Extract the [x, y] coordinate from the center of the cell holding the provided text.  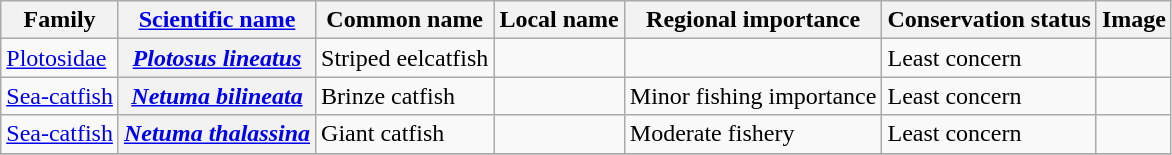
Brinze catfish [405, 96]
Netuma bilineata [216, 96]
Regional importance [753, 20]
Local name [559, 20]
Family [60, 20]
Conservation status [989, 20]
Moderate fishery [753, 134]
Plotosus lineatus [216, 58]
Plotosidae [60, 58]
Minor fishing importance [753, 96]
Netuma thalassina [216, 134]
Common name [405, 20]
Striped eelcatfish [405, 58]
Image [1134, 20]
Scientific name [216, 20]
Giant catfish [405, 134]
